Scan for the cell matching the given text and deliver its [X, Y] coordinate at center. 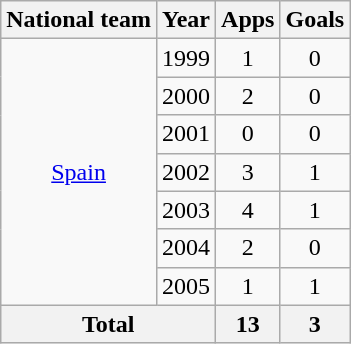
2000 [186, 96]
Total [108, 324]
Goals [315, 20]
2003 [186, 210]
4 [248, 210]
Spain [79, 172]
1999 [186, 58]
2004 [186, 248]
National team [79, 20]
2001 [186, 134]
2005 [186, 286]
13 [248, 324]
Apps [248, 20]
Year [186, 20]
2002 [186, 172]
